Search for the cell housing the specified text and yield its [X, Y] center coordinate. 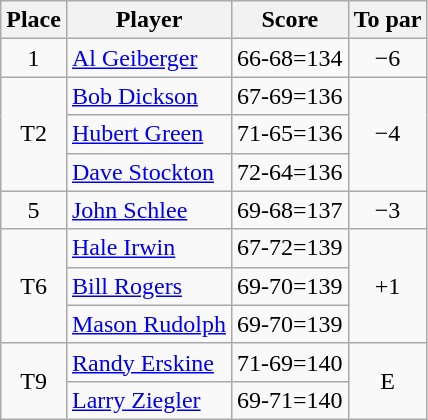
Hubert Green [148, 134]
T2 [34, 134]
Score [290, 20]
69-68=137 [290, 210]
E [388, 381]
Dave Stockton [148, 172]
67-72=139 [290, 248]
Bob Dickson [148, 96]
Larry Ziegler [148, 400]
+1 [388, 286]
72-64=136 [290, 172]
−6 [388, 58]
71-65=136 [290, 134]
Al Geiberger [148, 58]
Hale Irwin [148, 248]
69-71=140 [290, 400]
−4 [388, 134]
Player [148, 20]
To par [388, 20]
John Schlee [148, 210]
66-68=134 [290, 58]
71-69=140 [290, 362]
Mason Rudolph [148, 324]
Bill Rogers [148, 286]
67-69=136 [290, 96]
5 [34, 210]
T6 [34, 286]
Place [34, 20]
1 [34, 58]
−3 [388, 210]
T9 [34, 381]
Randy Erskine [148, 362]
